Locate the cell with the specified text and output its [X, Y] center coordinate. 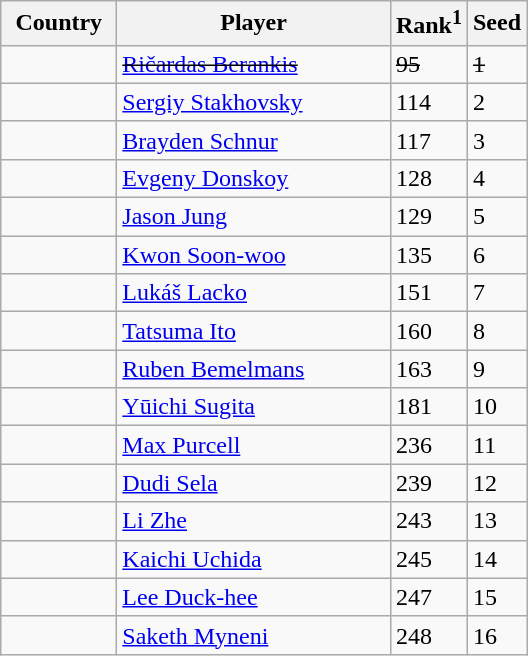
243 [428, 521]
181 [428, 407]
117 [428, 140]
5 [496, 217]
163 [428, 369]
Country [59, 24]
Li Zhe [254, 521]
Ričardas Berankis [254, 64]
9 [496, 369]
Brayden Schnur [254, 140]
239 [428, 483]
14 [496, 559]
Kaichi Uchida [254, 559]
129 [428, 217]
Ruben Bemelmans [254, 369]
160 [428, 331]
135 [428, 255]
15 [496, 597]
114 [428, 102]
Seed [496, 24]
2 [496, 102]
Tatsuma Ito [254, 331]
Jason Jung [254, 217]
Evgeny Donskoy [254, 178]
Max Purcell [254, 445]
Player [254, 24]
4 [496, 178]
151 [428, 293]
95 [428, 64]
13 [496, 521]
Kwon Soon-woo [254, 255]
12 [496, 483]
Dudi Sela [254, 483]
Lee Duck-hee [254, 597]
Lukáš Lacko [254, 293]
128 [428, 178]
Saketh Myneni [254, 635]
10 [496, 407]
248 [428, 635]
245 [428, 559]
Yūichi Sugita [254, 407]
6 [496, 255]
236 [428, 445]
Rank1 [428, 24]
8 [496, 331]
247 [428, 597]
1 [496, 64]
3 [496, 140]
11 [496, 445]
16 [496, 635]
Sergiy Stakhovsky [254, 102]
7 [496, 293]
